Capture the cell that displays the provided text and extract its (x, y) central coordinate. 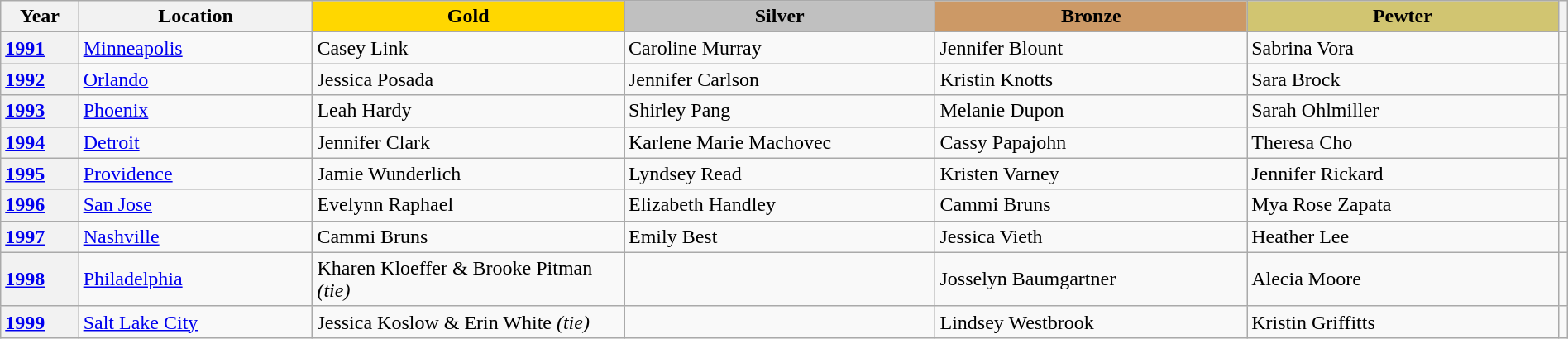
Casey Link (468, 48)
Jennifer Blount (1092, 48)
Jennifer Rickard (1403, 174)
1993 (40, 111)
1995 (40, 174)
Detroit (195, 142)
Josselyn Baumgartner (1092, 279)
Jessica Vieth (1092, 236)
Jessica Posada (468, 79)
Orlando (195, 79)
San Jose (195, 205)
Jessica Koslow & Erin White (tie) (468, 322)
Providence (195, 174)
Shirley Pang (779, 111)
1996 (40, 205)
Jamie Wunderlich (468, 174)
Silver (779, 17)
1997 (40, 236)
Evelynn Raphael (468, 205)
1992 (40, 79)
Gold (468, 17)
Melanie Dupon (1092, 111)
Kharen Kloeffer & Brooke Pitman (tie) (468, 279)
Bronze (1092, 17)
Salt Lake City (195, 322)
Phoenix (195, 111)
Karlene Marie Machovec (779, 142)
Year (40, 17)
Kristin Griffitts (1403, 322)
Caroline Murray (779, 48)
Kristin Knotts (1092, 79)
Kristen Varney (1092, 174)
Emily Best (779, 236)
Mya Rose Zapata (1403, 205)
Minneapolis (195, 48)
Heather Lee (1403, 236)
Sabrina Vora (1403, 48)
Jennifer Clark (468, 142)
Philadelphia (195, 279)
Lindsey Westbrook (1092, 322)
Theresa Cho (1403, 142)
Sarah Ohlmiller (1403, 111)
1991 (40, 48)
Nashville (195, 236)
1994 (40, 142)
1999 (40, 322)
1998 (40, 279)
Lyndsey Read (779, 174)
Pewter (1403, 17)
Elizabeth Handley (779, 205)
Cassy Papajohn (1092, 142)
Jennifer Carlson (779, 79)
Sara Brock (1403, 79)
Location (195, 17)
Alecia Moore (1403, 279)
Leah Hardy (468, 111)
